Pinpoint the cell where the given text exists, returning its [X, Y] midpoint coordinate. 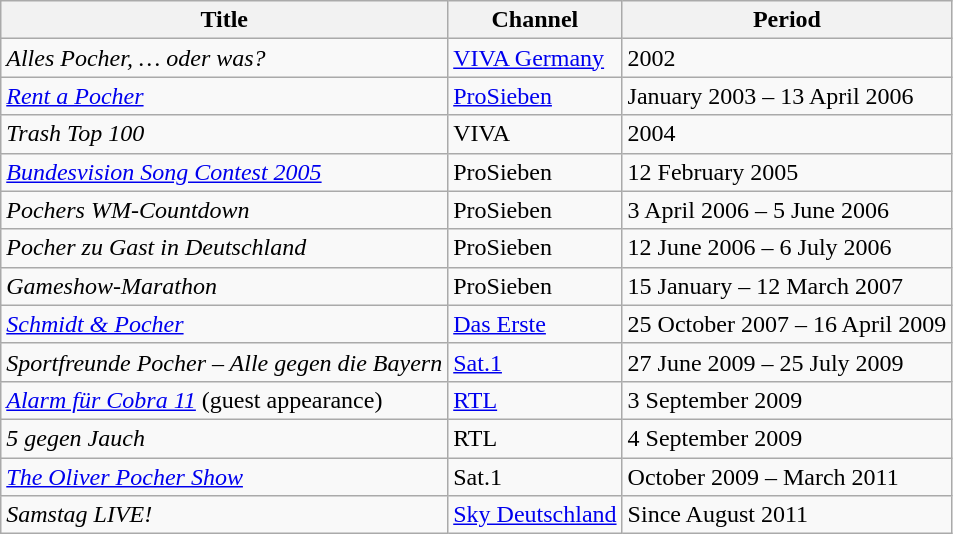
Since August 2011 [787, 515]
Channel [535, 20]
4 September 2009 [787, 438]
Rent a Pocher [224, 96]
5 gegen Jauch [224, 438]
27 June 2009 – 25 July 2009 [787, 362]
VIVA Germany [535, 58]
Pocher zu Gast in Deutschland [224, 248]
25 October 2007 – 16 April 2009 [787, 324]
3 September 2009 [787, 400]
Pochers WM-Countdown [224, 210]
Alarm für Cobra 11 (guest appearance) [224, 400]
Schmidt & Pocher [224, 324]
3 April 2006 – 5 June 2006 [787, 210]
12 June 2006 – 6 July 2006 [787, 248]
Title [224, 20]
January 2003 – 13 April 2006 [787, 96]
Period [787, 20]
2002 [787, 58]
Sportfreunde Pocher – Alle gegen die Bayern [224, 362]
Sky Deutschland [535, 515]
Gameshow-Marathon [224, 286]
Samstag LIVE! [224, 515]
12 February 2005 [787, 172]
Trash Top 100 [224, 134]
Das Erste [535, 324]
15 January – 12 March 2007 [787, 286]
The Oliver Pocher Show [224, 477]
October 2009 – March 2011 [787, 477]
VIVA [535, 134]
Bundesvision Song Contest 2005 [224, 172]
Alles Pocher, … oder was? [224, 58]
2004 [787, 134]
